Pinpoint the cell where the given text exists, returning its [X, Y] midpoint coordinate. 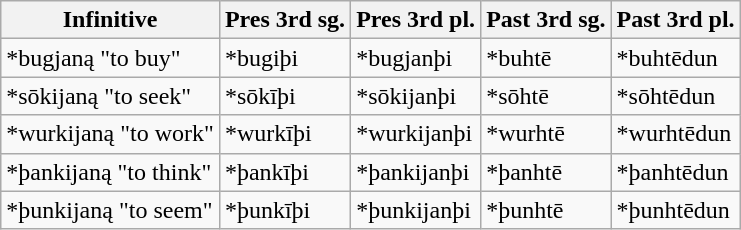
*þankijanþi [416, 172]
*bugjanþi [416, 58]
*wurkijaną "to work" [110, 134]
Past 3rd pl. [676, 20]
*wurhtēdun [676, 134]
Infinitive [110, 20]
*sōkīþi [284, 96]
*þunhtē [546, 210]
*þankijaną "to think" [110, 172]
*buhtēdun [676, 58]
*bugiþi [284, 58]
*sōhtē [546, 96]
*þunkijanþi [416, 210]
*sōkijanþi [416, 96]
*buhtē [546, 58]
*þanhtē [546, 172]
*þunhtēdun [676, 210]
*þunkīþi [284, 210]
*bugjaną "to buy" [110, 58]
Pres 3rd sg. [284, 20]
Past 3rd sg. [546, 20]
*wurhtē [546, 134]
*þanhtēdun [676, 172]
*þankīþi [284, 172]
Pres 3rd pl. [416, 20]
*sōkijaną "to seek" [110, 96]
*þunkijaną "to seem" [110, 210]
*wurkīþi [284, 134]
*sōhtēdun [676, 96]
*wurkijanþi [416, 134]
